Detect which cell encompasses the target text, then output its (x, y) center coordinate. 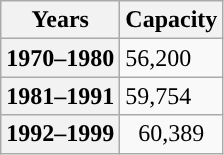
Years (60, 20)
1981–1991 (60, 96)
60,389 (172, 134)
1970–1980 (60, 58)
59,754 (172, 96)
Capacity (172, 20)
56,200 (172, 58)
1992–1999 (60, 134)
